Search for the cell housing the specified text and yield its (X, Y) center coordinate. 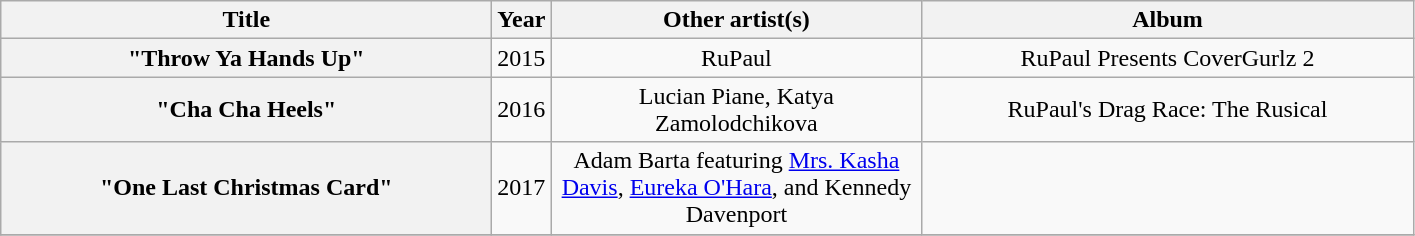
Title (246, 20)
2016 (522, 110)
"One Last Christmas Card" (246, 188)
RuPaul (736, 58)
2017 (522, 188)
Adam Barta featuring Mrs. Kasha Davis, Eureka O'Hara, and Kennedy Davenport (736, 188)
Album (1168, 20)
"Cha Cha Heels" (246, 110)
RuPaul's Drag Race: The Rusical (1168, 110)
Lucian Piane, Katya Zamolodchikova (736, 110)
2015 (522, 58)
RuPaul Presents CoverGurlz 2 (1168, 58)
Year (522, 20)
Other artist(s) (736, 20)
"Throw Ya Hands Up" (246, 58)
